Determine the [x, y] coordinate at the center of the cell enclosing the given text.  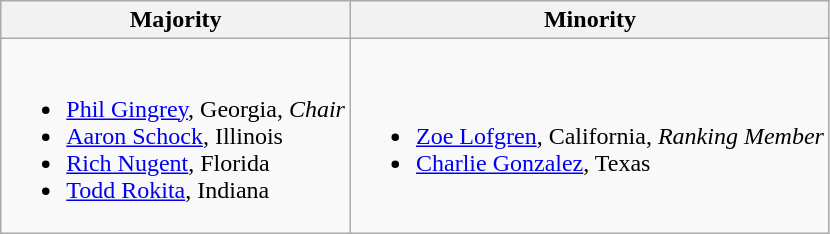
Majority [176, 20]
Zoe Lofgren, California, Ranking MemberCharlie Gonzalez, Texas [590, 136]
Minority [590, 20]
Phil Gingrey, Georgia, ChairAaron Schock, IllinoisRich Nugent, FloridaTodd Rokita, Indiana [176, 136]
